Search for the cell housing the specified text and yield its (x, y) center coordinate. 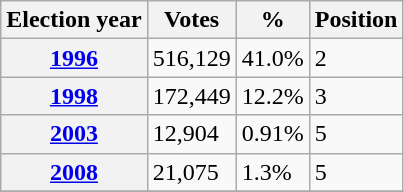
516,129 (192, 58)
3 (356, 96)
2003 (74, 134)
41.0% (272, 58)
1.3% (272, 172)
% (272, 20)
2008 (74, 172)
Votes (192, 20)
12.2% (272, 96)
2 (356, 58)
Election year (74, 20)
0.91% (272, 134)
12,904 (192, 134)
1996 (74, 58)
21,075 (192, 172)
172,449 (192, 96)
Position (356, 20)
1998 (74, 96)
